Extract the (x, y) coordinate from the center of the cell holding the provided text.  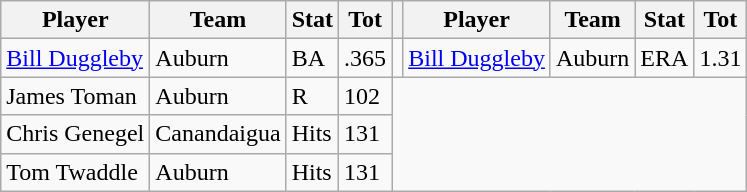
1.31 (720, 58)
ERA (664, 58)
Tom Twaddle (76, 172)
Chris Genegel (76, 134)
BA (312, 58)
.365 (366, 58)
R (312, 96)
Canandaigua (218, 134)
102 (366, 96)
James Toman (76, 96)
